Pinpoint the cell where the given text exists, returning its (x, y) midpoint coordinate. 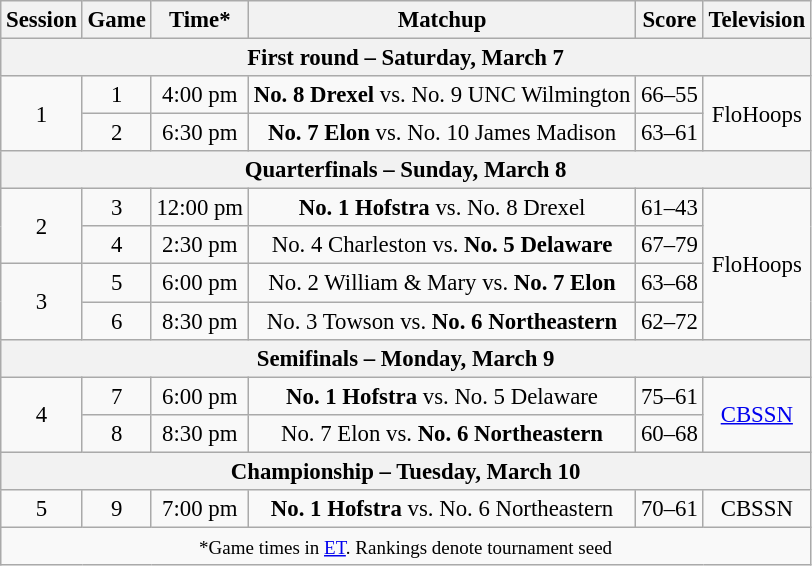
No. 7 Elon vs. No. 6 Northeastern (442, 433)
No. 4 Charleston vs. No. 5 Delaware (442, 245)
61–43 (670, 208)
Matchup (442, 20)
No. 8 Drexel vs. No. 9 UNC Wilmington (442, 95)
66–55 (670, 95)
60–68 (670, 433)
Session (42, 20)
Time* (200, 20)
Television (756, 20)
2:30 pm (200, 245)
7 (116, 396)
Game (116, 20)
Quarterfinals – Sunday, March 8 (406, 170)
First round – Saturday, March 7 (406, 58)
6 (116, 321)
9 (116, 509)
63–61 (670, 133)
8 (116, 433)
No. 3 Towson vs. No. 6 Northeastern (442, 321)
63–68 (670, 283)
12:00 pm (200, 208)
Championship – Tuesday, March 10 (406, 471)
67–79 (670, 245)
Score (670, 20)
No. 2 William & Mary vs. No. 7 Elon (442, 283)
7:00 pm (200, 509)
75–61 (670, 396)
No. 1 Hofstra vs. No. 8 Drexel (442, 208)
No. 1 Hofstra vs. No. 6 Northeastern (442, 509)
70–61 (670, 509)
No. 1 Hofstra vs. No. 5 Delaware (442, 396)
*Game times in ET. Rankings denote tournament seed (406, 546)
62–72 (670, 321)
6:30 pm (200, 133)
4:00 pm (200, 95)
No. 7 Elon vs. No. 10 James Madison (442, 133)
Semifinals – Monday, March 9 (406, 358)
